Identify which cell holds the provided text, then report its [x, y] central coordinate. 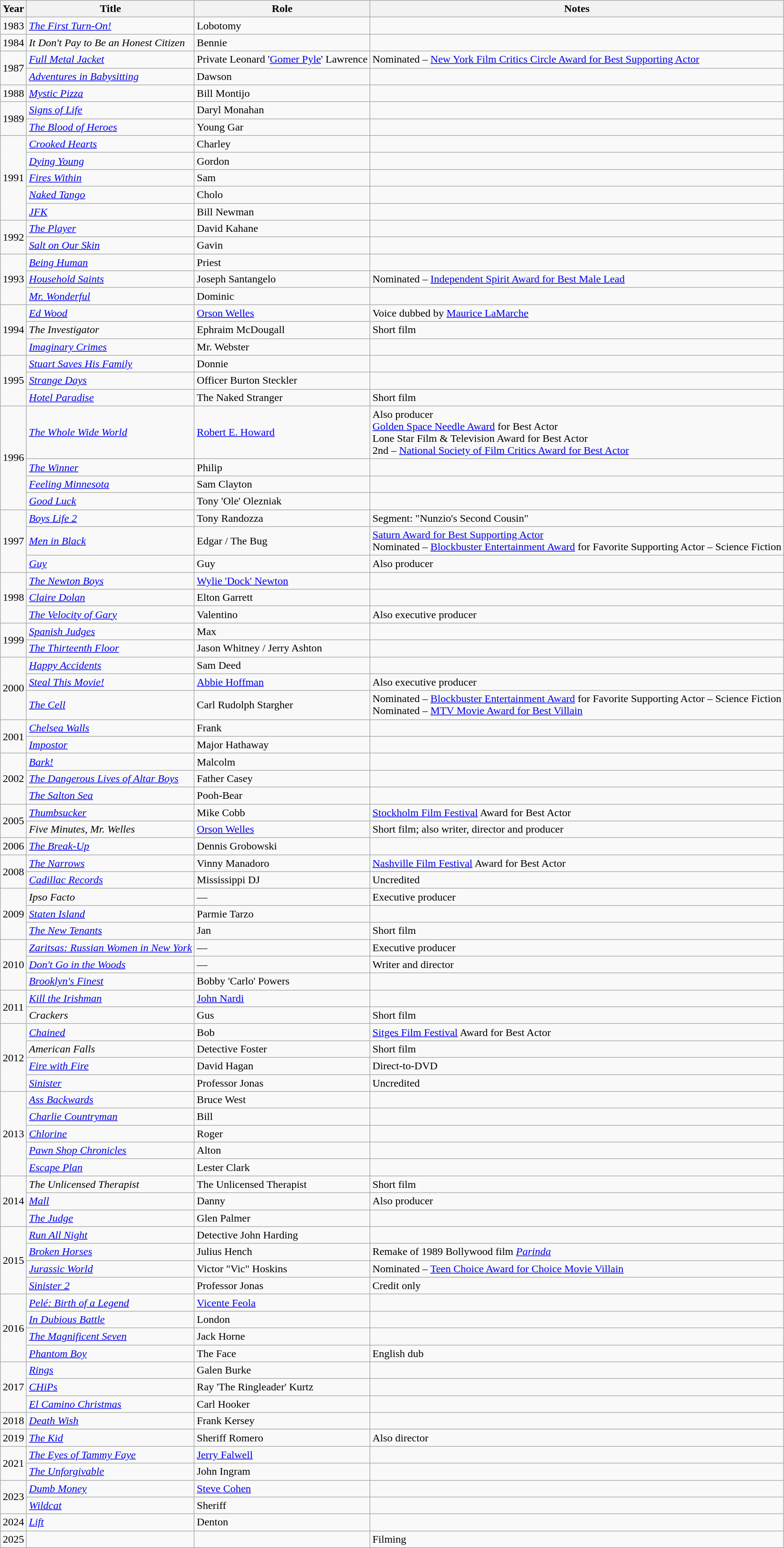
Bobby 'Carlo' Powers [282, 981]
Ipso Facto [111, 897]
Sam [282, 178]
David Kahane [282, 229]
Lester Clark [282, 1167]
Mike Cobb [282, 812]
Bill Newman [282, 212]
Danny [282, 1201]
Alton [282, 1151]
Death Wish [111, 1421]
Naked Tango [111, 194]
Writer and director [577, 965]
The Judge [111, 1218]
Salt on Our Skin [111, 246]
Stuart Saves His Family [111, 364]
The Magnificent Seven [111, 1336]
2010 [13, 965]
Malcolm [282, 762]
CHiPs [111, 1387]
Detective Foster [282, 1049]
Sam Deed [282, 665]
Remake of 1989 Bollywood film Parinda [577, 1252]
Pooh-Bear [282, 795]
1992 [13, 237]
Fires Within [111, 178]
El Camino Christmas [111, 1404]
Chlorine [111, 1134]
Julius Hench [282, 1252]
Role [282, 9]
Robert E. Howard [282, 433]
1991 [13, 178]
The Whole Wide World [111, 433]
1994 [13, 330]
Dennis Grobowski [282, 846]
2002 [13, 778]
2019 [13, 1438]
Frank Kersey [282, 1421]
Vinny Manadoro [282, 863]
2011 [13, 1007]
Glen Palmer [282, 1218]
2024 [13, 1522]
2001 [13, 736]
Nominated – Teen Choice Award for Choice Movie Villain [577, 1269]
1999 [13, 640]
Edgar / The Bug [282, 541]
2017 [13, 1387]
David Hagan [282, 1066]
The Eyes of Tammy Faye [111, 1455]
2021 [13, 1463]
Carl Rudolph Stargher [282, 705]
Pelé: Birth of a Legend [111, 1302]
Household Saints [111, 279]
Dumb Money [111, 1488]
2006 [13, 846]
Lift [111, 1522]
Feeling Minnesota [111, 484]
1984 [13, 43]
Broken Horses [111, 1252]
2009 [13, 914]
Donnie [282, 364]
Short film; also writer, director and producer [577, 830]
Gus [282, 1015]
Good Luck [111, 501]
The Winner [111, 467]
John Nardi [282, 998]
The Dangerous Lives of Altar Boys [111, 778]
Ephraim McDougall [282, 330]
Denton [282, 1522]
The Naked Stranger [282, 397]
2016 [13, 1328]
Ed Wood [111, 313]
Filming [577, 1539]
Wildcat [111, 1505]
The Cell [111, 705]
Tony Randozza [282, 518]
Men in Black [111, 541]
2000 [13, 688]
1989 [13, 119]
Priest [282, 262]
Crooked Hearts [111, 144]
Vicente Feola [282, 1302]
Five Minutes, Mr. Welles [111, 830]
London [282, 1319]
Mr. Webster [282, 347]
Imaginary Crimes [111, 347]
The Blood of Heroes [111, 127]
1993 [13, 279]
In Dubious Battle [111, 1319]
1996 [13, 457]
1998 [13, 598]
Escape Plan [111, 1167]
Gavin [282, 246]
The Newton Boys [111, 581]
Dying Young [111, 161]
2014 [13, 1201]
Boys Life 2 [111, 518]
Parmie Tarzo [282, 914]
Stockholm Film Festival Award for Best Actor [577, 812]
Roger [282, 1134]
Steal This Movie! [111, 682]
Jerry Falwell [282, 1455]
2023 [13, 1497]
Nominated – New York Film Critics Circle Award for Best Supporting Actor [577, 60]
Ass Backwards [111, 1100]
Carl Hooker [282, 1404]
1995 [13, 381]
Young Gar [282, 127]
2015 [13, 1260]
The Narrows [111, 863]
Rings [111, 1370]
It Don't Pay to Be an Honest Citizen [111, 43]
Victor "Vic" Hoskins [282, 1269]
Hotel Paradise [111, 397]
Saturn Award for Best Supporting ActorNominated – Blockbuster Entertainment Award for Favorite Supporting Actor – Science Fiction [577, 541]
Mystic Pizza [111, 93]
Title [111, 9]
Brooklyn's Finest [111, 981]
Bill [282, 1117]
2008 [13, 872]
Wylie 'Dock' Newton [282, 581]
The Thirteenth Floor [111, 648]
Bruce West [282, 1100]
Cholo [282, 194]
Tony 'Ole' Olezniak [282, 501]
Galen Burke [282, 1370]
Lobotomy [282, 26]
Jack Horne [282, 1336]
Sinister [111, 1083]
Don't Go in the Woods [111, 965]
Philip [282, 467]
2012 [13, 1057]
Major Hathaway [282, 745]
Mall [111, 1201]
Nashville Film Festival Award for Best Actor [577, 863]
Thumbsucker [111, 812]
Adventures in Babysitting [111, 76]
Bob [282, 1032]
Max [282, 631]
Dawson [282, 76]
Credit only [577, 1286]
Valentino [282, 615]
The Velocity of Gary [111, 615]
Segment: "Nunzio's Second Cousin" [577, 518]
John Ingram [282, 1472]
The Unforgivable [111, 1472]
Nominated – Independent Spirit Award for Best Male Lead [577, 279]
Spanish Judges [111, 631]
Ray 'The Ringleader' Kurtz [282, 1387]
Sitges Film Festival Award for Best Actor [577, 1032]
2018 [13, 1421]
English dub [577, 1353]
Charlie Countryman [111, 1117]
Jason Whitney / Jerry Ashton [282, 648]
Sinister 2 [111, 1286]
Direct-to-DVD [577, 1066]
Jan [282, 931]
The Investigator [111, 330]
Mississippi DJ [282, 880]
Chelsea Walls [111, 728]
Crackers [111, 1015]
2013 [13, 1134]
Daryl Monahan [282, 110]
Charley [282, 144]
Zaritsas: Russian Women in New York [111, 948]
Phantom Boy [111, 1353]
Father Casey [282, 778]
Notes [577, 9]
Full Metal Jacket [111, 60]
Nominated – Blockbuster Entertainment Award for Favorite Supporting Actor – Science FictionNominated – MTV Movie Award for Best Villain [577, 705]
Bill Montijo [282, 93]
Chained [111, 1032]
The Salton Sea [111, 795]
Sheriff Romero [282, 1438]
Kill the Irishman [111, 998]
The First Turn-On! [111, 26]
1997 [13, 541]
1983 [13, 26]
The Face [282, 1353]
Being Human [111, 262]
Staten Island [111, 914]
Happy Accidents [111, 665]
Impostor [111, 745]
Cadillac Records [111, 880]
Mr. Wonderful [111, 296]
Bark! [111, 762]
Sam Clayton [282, 484]
The New Tenants [111, 931]
Joseph Santangelo [282, 279]
The Kid [111, 1438]
Dominic [282, 296]
Gordon [282, 161]
Detective John Harding [282, 1235]
Elton Garrett [282, 598]
2005 [13, 821]
Claire Dolan [111, 598]
Jurassic World [111, 1269]
Sheriff [282, 1505]
Steve Cohen [282, 1488]
Fire with Fire [111, 1066]
1987 [13, 68]
Bennie [282, 43]
Frank [282, 728]
The Break-Up [111, 846]
Signs of Life [111, 110]
Voice dubbed by Maurice LaMarche [577, 313]
The Player [111, 229]
Officer Burton Steckler [282, 381]
Run All Night [111, 1235]
Year [13, 9]
Also director [577, 1438]
Strange Days [111, 381]
JFK [111, 212]
Pawn Shop Chronicles [111, 1151]
Abbie Hoffman [282, 682]
Private Leonard 'Gomer Pyle' Lawrence [282, 60]
2025 [13, 1539]
American Falls [111, 1049]
1988 [13, 93]
